Return the [X, Y] coordinate for the center point of the cell that contains the specified text.  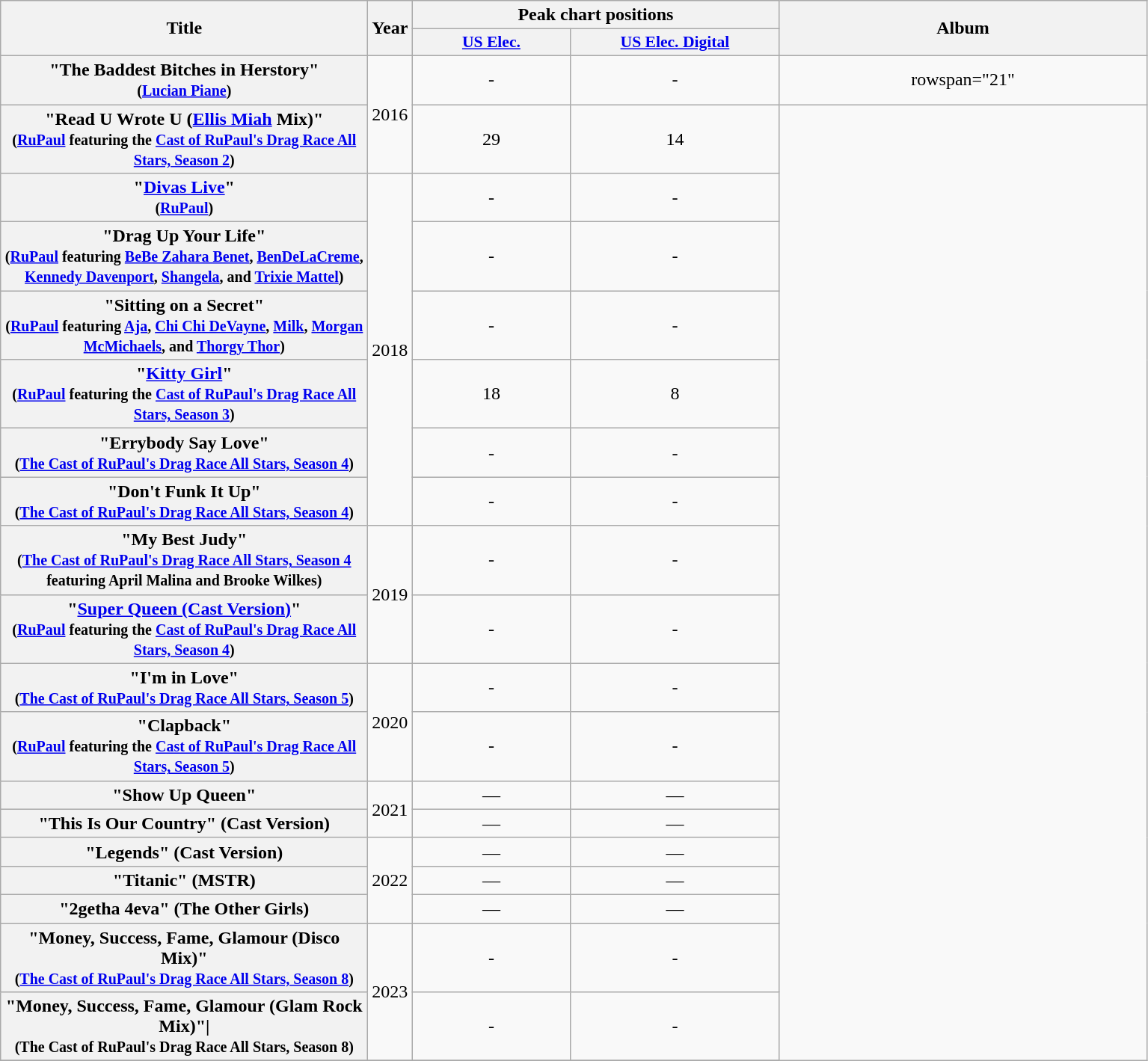
"Legends" (Cast Version) [184, 852]
"This Is Our Country" (Cast Version) [184, 823]
2023 [390, 991]
29 [491, 139]
"My Best Judy"(The Cast of RuPaul's Drag Race All Stars, Season 4 featuring April Malina and Brooke Wilkes) [184, 560]
2022 [390, 880]
rowspan="21" [963, 79]
"Errybody Say Love"(The Cast of RuPaul's Drag Race All Stars, Season 4) [184, 453]
"Read U Wrote U (Ellis Miah Mix)"(RuPaul featuring the Cast of RuPaul's Drag Race All Stars, Season 2) [184, 139]
14 [675, 139]
Year [390, 28]
"Show Up Queen" [184, 795]
"Kitty Girl"(RuPaul featuring the Cast of RuPaul's Drag Race All Stars, Season 3) [184, 394]
18 [491, 394]
2021 [390, 809]
2019 [390, 594]
"Divas Live"(RuPaul) [184, 197]
"Drag Up Your Life" (RuPaul featuring BeBe Zahara Benet, BenDeLaCreme, Kennedy Davenport, Shangela, and Trixie Mattel) [184, 256]
8 [675, 394]
2020 [390, 722]
"2getha 4eva" (The Other Girls) [184, 908]
Album [963, 28]
2016 [390, 114]
"Don't Funk It Up"(The Cast of RuPaul's Drag Race All Stars, Season 4) [184, 501]
"Money, Success, Fame, Glamour (Disco Mix)"(The Cast of RuPaul's Drag Race All Stars, Season 8) [184, 957]
"Super Queen (Cast Version)"(RuPaul featuring the Cast of RuPaul's Drag Race All Stars, Season 4) [184, 629]
"Sitting on a Secret" (RuPaul featuring Aja, Chi Chi DeVayne, Milk, Morgan McMichaels, and Thorgy Thor) [184, 325]
"Titanic" (MSTR) [184, 880]
"The Baddest Bitches in Herstory"(Lucian Piane) [184, 79]
US Elec. Digital [675, 43]
US Elec. [491, 43]
Peak chart positions [595, 15]
"I'm in Love"(The Cast of RuPaul's Drag Race All Stars, Season 5) [184, 688]
"Money, Success, Fame, Glamour (Glam Rock Mix)"|(The Cast of RuPaul's Drag Race All Stars, Season 8) [184, 1027]
2018 [390, 350]
Title [184, 28]
"Clapback"(RuPaul featuring the Cast of RuPaul's Drag Race All Stars, Season 5) [184, 746]
